Determine the [X, Y] coordinate at the center of the cell enclosing the given text.  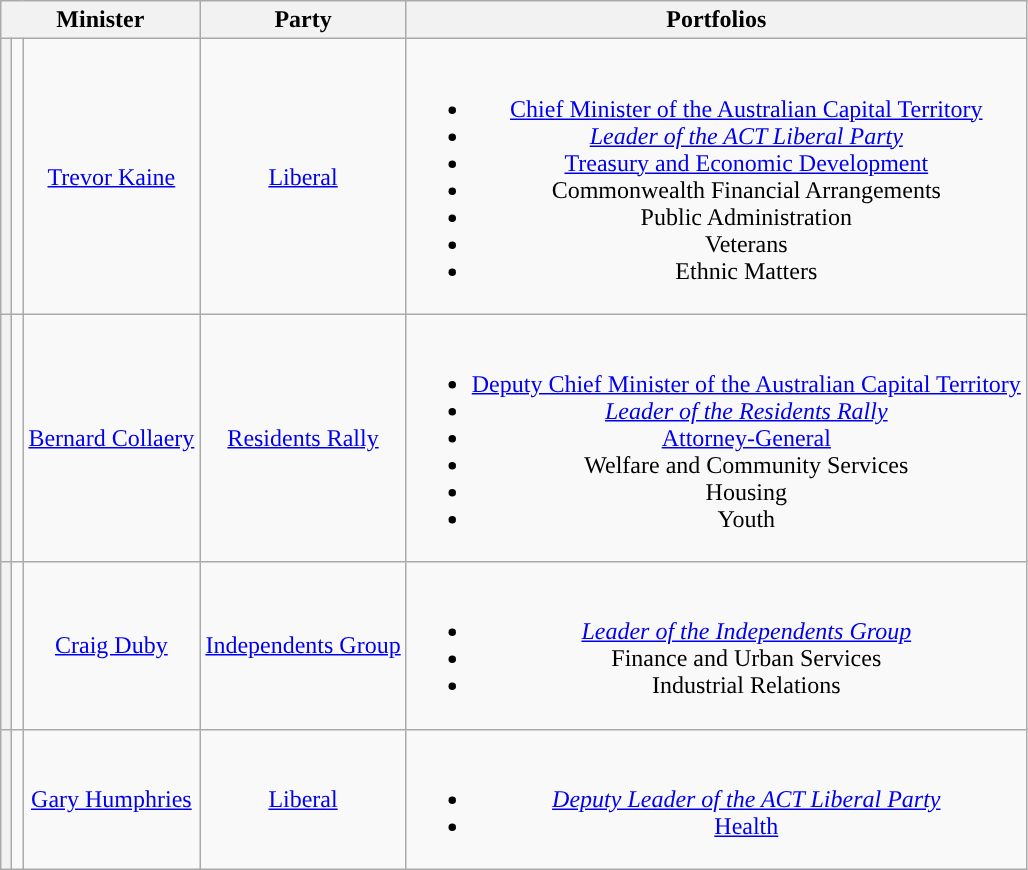
Party [303, 20]
Gary Humphries [112, 799]
Independents Group [303, 646]
Residents Rally [303, 438]
Leader of the Independents GroupFinance and Urban ServicesIndustrial Relations [716, 646]
Portfolios [716, 20]
Deputy Leader of the ACT Liberal PartyHealth [716, 799]
Deputy Chief Minister of the Australian Capital TerritoryLeader of the Residents RallyAttorney-GeneralWelfare and Community ServicesHousingYouth [716, 438]
Bernard Collaery [112, 438]
Craig Duby [112, 646]
Trevor Kaine [112, 176]
Minister [100, 20]
